Search for the cell housing the specified text and yield its [x, y] center coordinate. 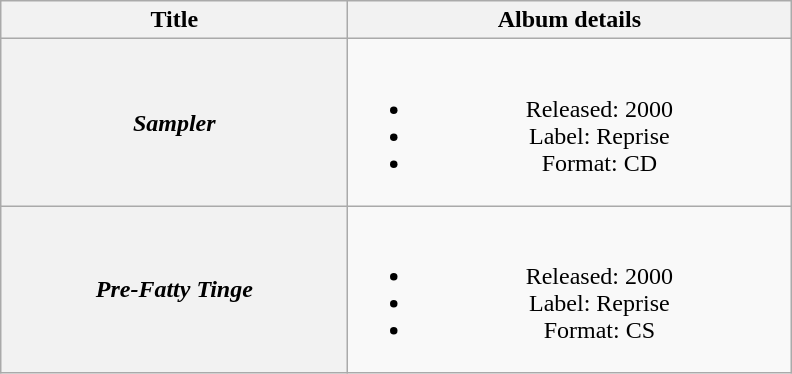
Title [174, 20]
Sampler [174, 122]
Released: 2000Label: RepriseFormat: CS [570, 290]
Pre-Fatty Tinge [174, 290]
Album details [570, 20]
Released: 2000Label: RepriseFormat: CD [570, 122]
